Find where the given text appears and provide that cell's center as (X, Y) coordinate. 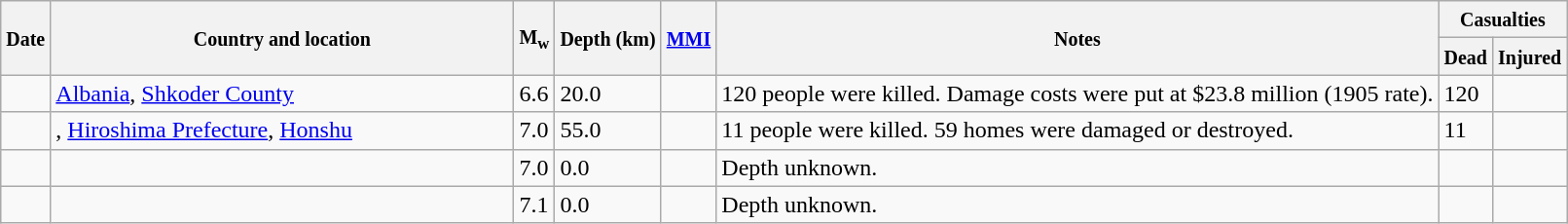
55.0 (607, 131)
Date (25, 38)
Injured (1530, 56)
6.6 (534, 93)
Mw (534, 38)
, Hiroshima Prefecture, Honshu (282, 131)
Country and location (282, 38)
Dead (1466, 56)
MMI (689, 38)
20.0 (607, 93)
Notes (1077, 38)
120 (1466, 93)
120 people were killed. Damage costs were put at $23.8 million (1905 rate). (1077, 93)
Depth (km) (607, 38)
Albania, Shkoder County (282, 93)
7.1 (534, 205)
Casualties (1503, 19)
11 people were killed. 59 homes were damaged or destroyed. (1077, 131)
11 (1466, 131)
